Return the (X, Y) coordinate for the center point of the cell that contains the specified text.  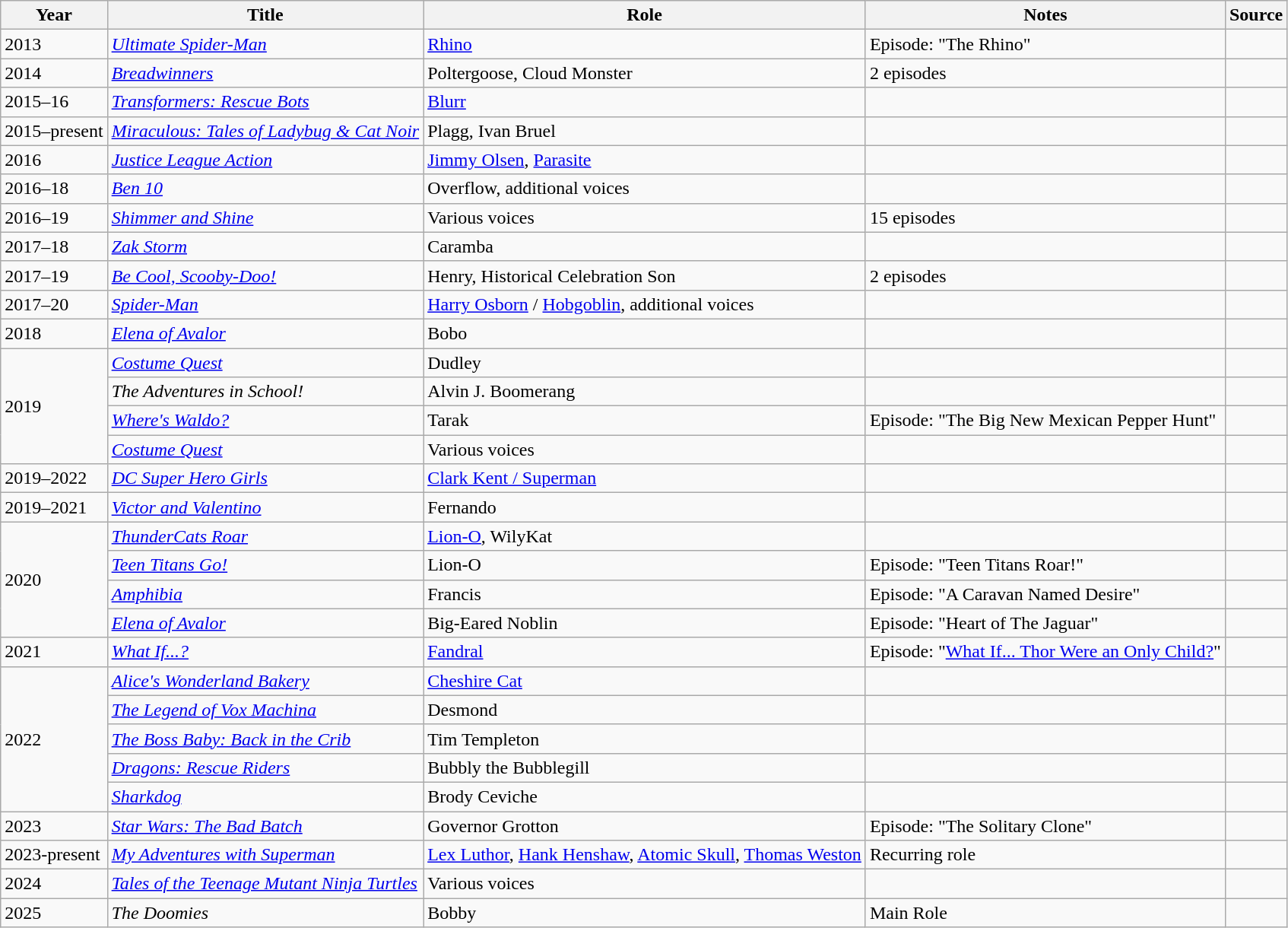
Victor and Valentino (265, 507)
2019 (54, 406)
Episode: "The Solitary Clone" (1045, 825)
Ultimate Spider-Man (265, 44)
Breadwinners (265, 73)
Fernando (645, 507)
Big-Eared Noblin (645, 623)
2023-present (54, 855)
Teen Titans Go! (265, 565)
2017–20 (54, 304)
Fandral (645, 652)
ThunderCats Roar (265, 536)
Episode: "Teen Titans Roar!" (1045, 565)
The Legend of Vox Machina (265, 710)
Plagg, Ivan Bruel (645, 131)
The Adventures in School! (265, 392)
Notes (1045, 15)
Blurr (645, 102)
Bobby (645, 913)
2015–present (54, 131)
Jimmy Olsen, Parasite (645, 160)
Dragons: Rescue Riders (265, 768)
Episode: "What If... Thor Were an Only Child?" (1045, 652)
Episode: "The Big New Mexican Pepper Hunt" (1045, 421)
Bubbly the Bubblegill (645, 768)
Lion-O, WilyKat (645, 536)
2020 (54, 580)
2022 (54, 739)
2025 (54, 913)
Desmond (645, 710)
Year (54, 15)
2014 (54, 73)
2015–16 (54, 102)
Lex Luthor, Hank Henshaw, Atomic Skull, Thomas Weston (645, 855)
Cheshire Cat (645, 681)
Main Role (1045, 913)
Ben 10 (265, 189)
Caramba (645, 246)
Episode: "A Caravan Named Desire" (1045, 594)
2017–19 (54, 275)
Tim Templeton (645, 739)
Shimmer and Shine (265, 218)
Role (645, 15)
DC Super Hero Girls (265, 478)
Source (1256, 15)
2016–19 (54, 218)
Recurring role (1045, 855)
Miraculous: Tales of Ladybug & Cat Noir (265, 131)
Episode: "Heart of The Jaguar" (1045, 623)
Francis (645, 594)
Sharkdog (265, 796)
Dudley (645, 363)
The Doomies (265, 913)
Alice's Wonderland Bakery (265, 681)
Clark Kent / Superman (645, 478)
Henry, Historical Celebration Son (645, 275)
Tarak (645, 421)
Bobo (645, 333)
15 episodes (1045, 218)
2023 (54, 825)
Amphibia (265, 594)
2017–18 (54, 246)
The Boss Baby: Back in the Crib (265, 739)
Title (265, 15)
Brody Ceviche (645, 796)
Tales of the Teenage Mutant Ninja Turtles (265, 884)
2021 (54, 652)
Governor Grotton (645, 825)
My Adventures with Superman (265, 855)
Where's Waldo? (265, 421)
Poltergoose, Cloud Monster (645, 73)
Spider-Man (265, 304)
What If...? (265, 652)
Alvin J. Boomerang (645, 392)
2016 (54, 160)
Episode: "The Rhino" (1045, 44)
2024 (54, 884)
2016–18 (54, 189)
Zak Storm (265, 246)
Be Cool, Scooby-Doo! (265, 275)
Harry Osborn / Hobgoblin, additional voices (645, 304)
Justice League Action (265, 160)
2013 (54, 44)
Lion-O (645, 565)
Transformers: Rescue Bots (265, 102)
Rhino (645, 44)
2018 (54, 333)
Overflow, additional voices (645, 189)
Star Wars: The Bad Batch (265, 825)
2019–2022 (54, 478)
2019–2021 (54, 507)
